Output the (X, Y) coordinate of the center of the cell containing the given text.  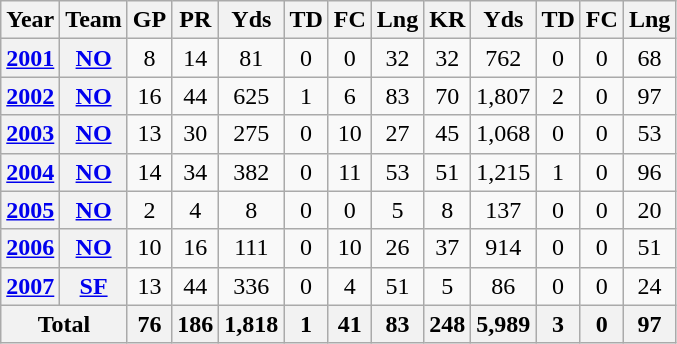
Team (94, 20)
86 (504, 286)
76 (149, 324)
1,807 (504, 96)
3 (558, 324)
96 (649, 172)
34 (196, 172)
37 (448, 248)
30 (196, 134)
PR (196, 20)
70 (448, 96)
27 (397, 134)
2006 (30, 248)
SF (94, 286)
111 (252, 248)
2007 (30, 286)
1,818 (252, 324)
1,215 (504, 172)
11 (350, 172)
KR (448, 20)
137 (504, 210)
625 (252, 96)
186 (196, 324)
26 (397, 248)
41 (350, 324)
2003 (30, 134)
914 (504, 248)
6 (350, 96)
24 (649, 286)
2001 (30, 58)
81 (252, 58)
336 (252, 286)
Year (30, 20)
45 (448, 134)
1,068 (504, 134)
5,989 (504, 324)
GP (149, 20)
382 (252, 172)
2005 (30, 210)
248 (448, 324)
2002 (30, 96)
2004 (30, 172)
68 (649, 58)
20 (649, 210)
275 (252, 134)
762 (504, 58)
Total (64, 324)
